Identify which cell holds the provided text, then report its [X, Y] central coordinate. 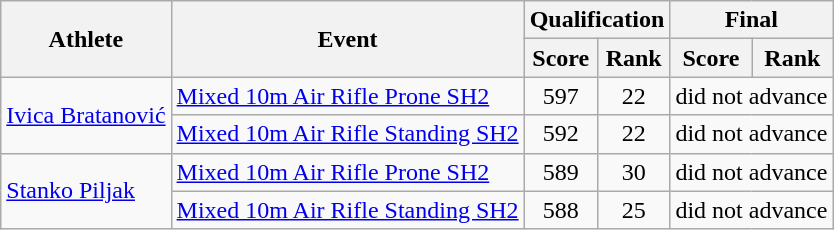
Ivica Bratanović [86, 115]
588 [560, 210]
Athlete [86, 39]
Stanko Piljak [86, 191]
25 [633, 210]
30 [633, 172]
589 [560, 172]
Qualification [597, 20]
597 [560, 96]
592 [560, 134]
Final [752, 20]
Event [348, 39]
